Provide the (X, Y) coordinate of the cell's center where the given text is located.  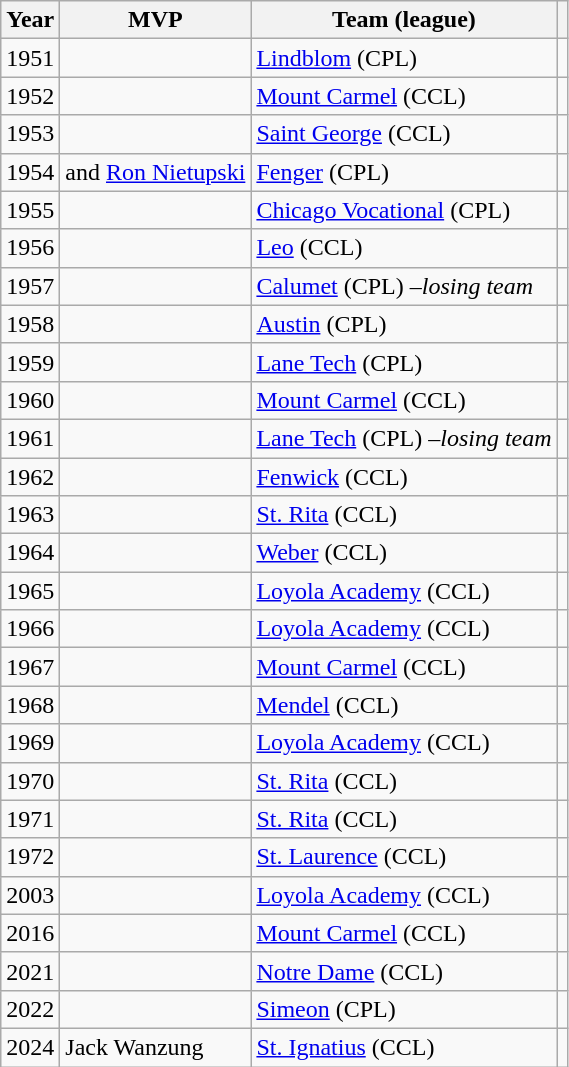
1963 (30, 515)
Weber (CCL) (404, 553)
Austin (CPL) (404, 324)
Lane Tech (CPL) (404, 362)
1966 (30, 629)
Calumet (CPL) –losing team (404, 286)
Mendel (CCL) (404, 705)
1959 (30, 362)
2022 (30, 1009)
Leo (CCL) (404, 248)
Fenwick (CCL) (404, 477)
1955 (30, 210)
1967 (30, 667)
Lindblom (CPL) (404, 58)
1961 (30, 438)
1962 (30, 477)
Simeon (CPL) (404, 1009)
1956 (30, 248)
1951 (30, 58)
Year (30, 20)
Notre Dame (CCL) (404, 971)
2021 (30, 971)
1972 (30, 857)
1954 (30, 172)
St. Ignatius (CCL) (404, 1047)
Team (league) (404, 20)
2024 (30, 1047)
1952 (30, 96)
1970 (30, 781)
1964 (30, 553)
2003 (30, 895)
Lane Tech (CPL) –losing team (404, 438)
1965 (30, 591)
2016 (30, 933)
1971 (30, 819)
1960 (30, 400)
Jack Wanzung (156, 1047)
Saint George (CCL) (404, 134)
1968 (30, 705)
and Ron Nietupski (156, 172)
Fenger (CPL) (404, 172)
1969 (30, 743)
1953 (30, 134)
MVP (156, 20)
1958 (30, 324)
Chicago Vocational (CPL) (404, 210)
1957 (30, 286)
St. Laurence (CCL) (404, 857)
